Determine the [x, y] coordinate at the center of the cell enclosing the given text.  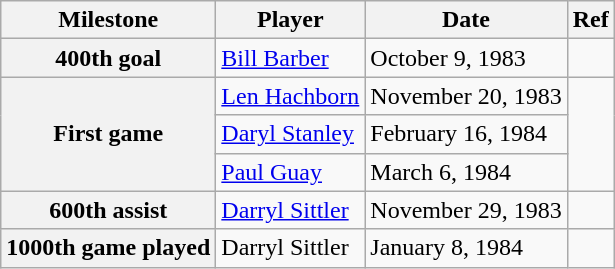
November 20, 1983 [466, 96]
Paul Guay [290, 172]
600th assist [108, 210]
First game [108, 134]
Ref [590, 20]
Date [466, 20]
February 16, 1984 [466, 134]
October 9, 1983 [466, 58]
1000th game played [108, 248]
Milestone [108, 20]
Player [290, 20]
November 29, 1983 [466, 210]
Daryl Stanley [290, 134]
400th goal [108, 58]
March 6, 1984 [466, 172]
Len Hachborn [290, 96]
January 8, 1984 [466, 248]
Bill Barber [290, 58]
